For the text-containing cell, return its midpoint in (x, y) coordinate format. 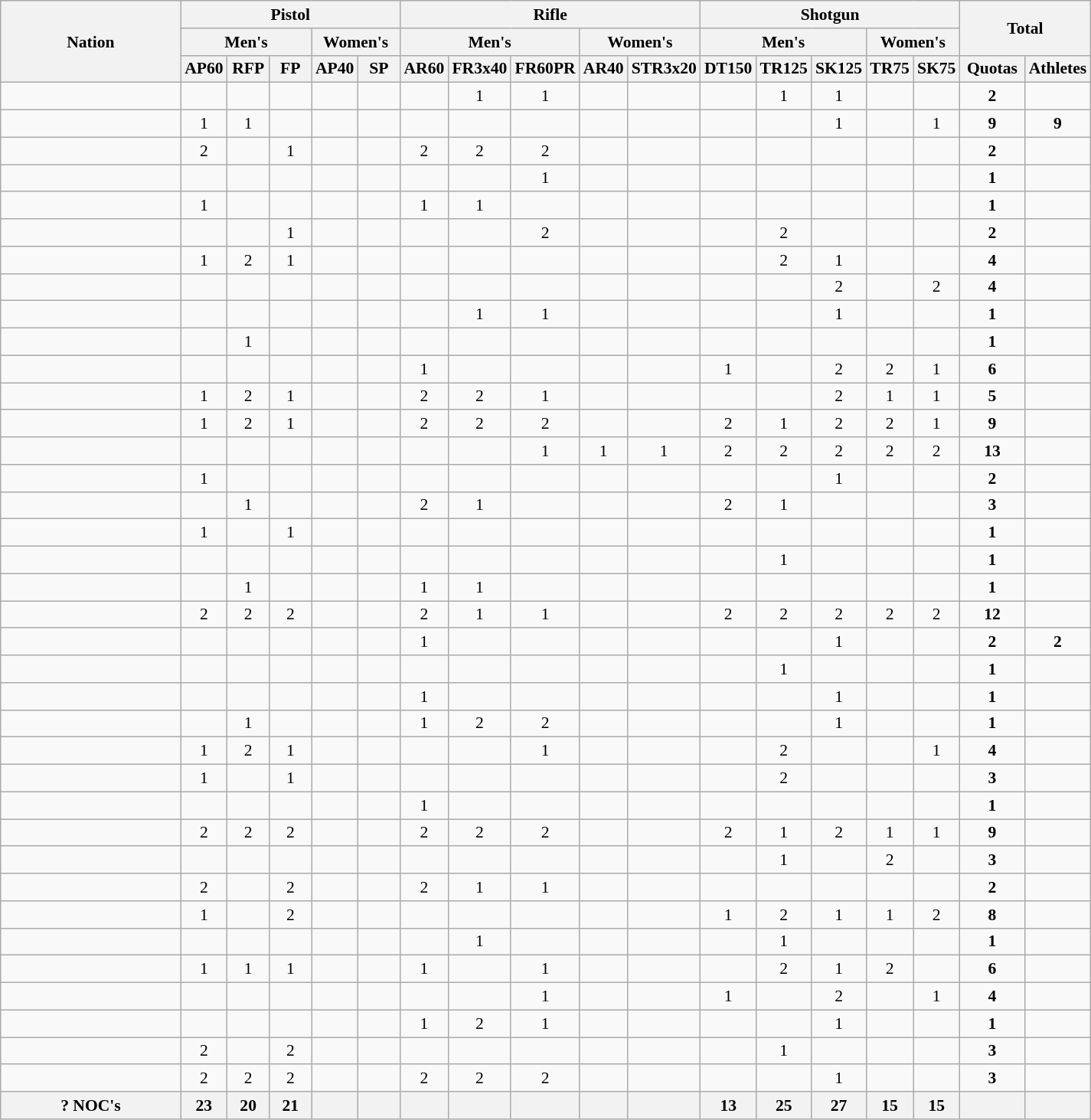
Rifle (550, 15)
25 (783, 1105)
5 (992, 397)
STR3x20 (665, 69)
Total (1024, 28)
? NOC's (90, 1105)
Nation (90, 41)
FR60PR (545, 69)
27 (839, 1105)
12 (992, 615)
SK75 (937, 69)
FR3x40 (479, 69)
21 (291, 1105)
Quotas (992, 69)
AP40 (335, 69)
SK125 (839, 69)
8 (992, 915)
20 (248, 1105)
AR60 (424, 69)
AR40 (603, 69)
AP60 (204, 69)
Shotgun (830, 15)
23 (204, 1105)
RFP (248, 69)
DT150 (728, 69)
TR75 (890, 69)
FP (291, 69)
Pistol (290, 15)
Athletes (1058, 69)
TR125 (783, 69)
SP (378, 69)
